Return (X, Y) of the center of cell containing provided text 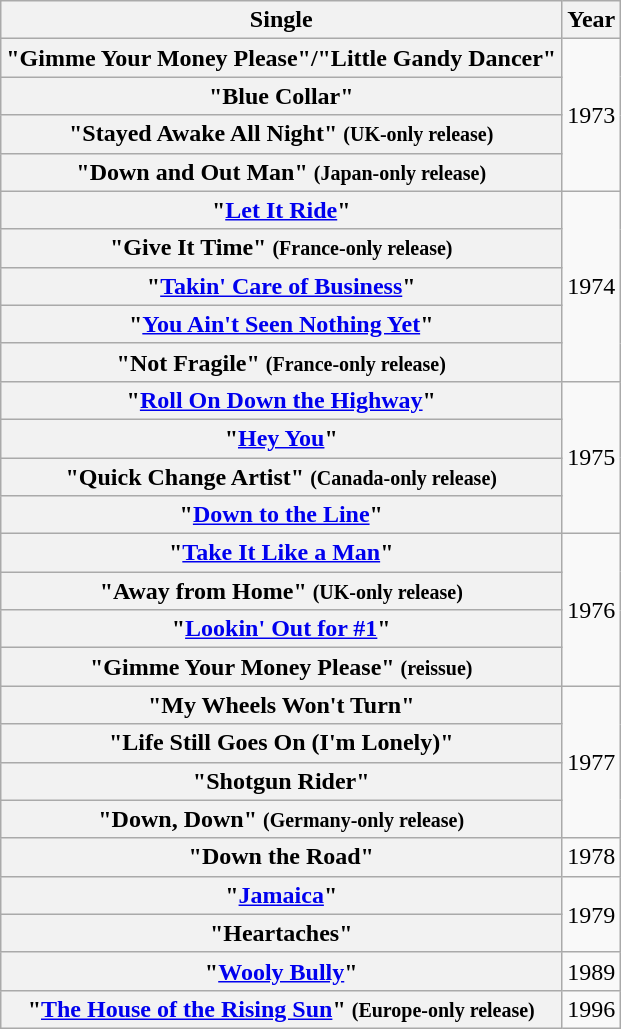
"Takin' Care of Business" (282, 286)
1996 (592, 1009)
"Stayed Awake All Night" (UK-only release) (282, 134)
1989 (592, 971)
"Roll On Down the Highway" (282, 400)
"Gimme Your Money Please" (reissue) (282, 667)
"Wooly Bully" (282, 971)
"Heartaches" (282, 933)
"Quick Change Artist" (Canada-only release) (282, 477)
"My Wheels Won't Turn" (282, 705)
"Down the Road" (282, 857)
"You Ain't Seen Nothing Yet" (282, 324)
"Hey You" (282, 438)
1974 (592, 286)
"Gimme Your Money Please"/"Little Gandy Dancer" (282, 58)
"Not Fragile" (France-only release) (282, 362)
"Down, Down" (Germany-only release) (282, 819)
1975 (592, 457)
"Give It Time" (France-only release) (282, 248)
Year (592, 20)
1977 (592, 762)
"Jamaica" (282, 895)
"Down to the Line" (282, 515)
"Let It Ride" (282, 210)
1978 (592, 857)
"Life Still Goes On (I'm Lonely)" (282, 743)
"Take It Like a Man" (282, 553)
1976 (592, 610)
"Down and Out Man" (Japan-only release) (282, 172)
"Blue Collar" (282, 96)
"Lookin' Out for #1" (282, 629)
1973 (592, 115)
"Away from Home" (UK-only release) (282, 591)
Single (282, 20)
"The House of the Rising Sun" (Europe-only release) (282, 1009)
1979 (592, 914)
"Shotgun Rider" (282, 781)
